Pinpoint the cell where the given text exists, returning its (x, y) midpoint coordinate. 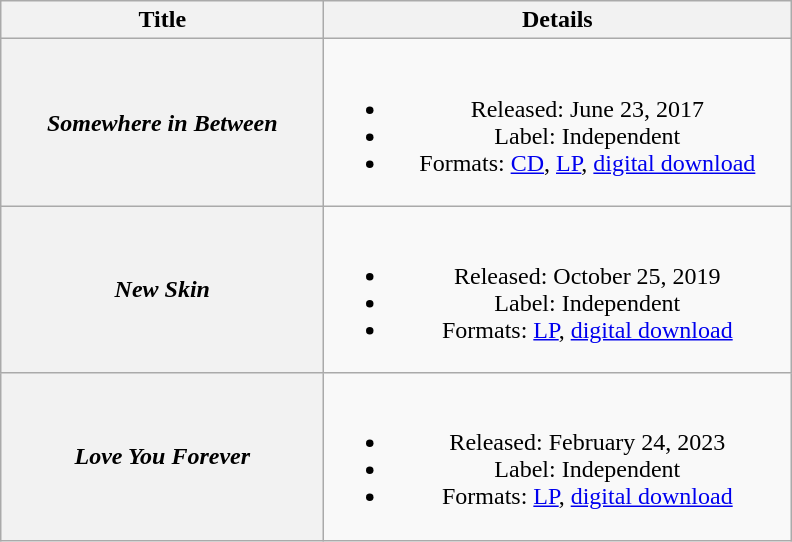
New Skin (162, 290)
Released: February 24, 2023Label: IndependentFormats: LP, digital download (558, 456)
Details (558, 20)
Love You Forever (162, 456)
Somewhere in Between (162, 122)
Title (162, 20)
Released: June 23, 2017Label: IndependentFormats: CD, LP, digital download (558, 122)
Released: October 25, 2019Label: IndependentFormats: LP, digital download (558, 290)
